Find where the given text appears and provide that cell's center as (x, y) coordinate. 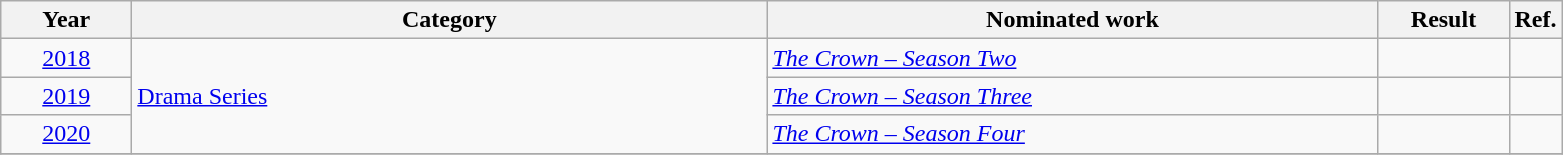
The Crown – Season Two (1072, 58)
Year (66, 20)
2019 (66, 96)
Result (1444, 20)
Nominated work (1072, 20)
2020 (66, 134)
Drama Series (450, 96)
Category (450, 20)
2018 (66, 58)
The Crown – Season Three (1072, 96)
The Crown – Season Four (1072, 134)
Ref. (1536, 20)
